Provide the [x, y] coordinate of the cell's center where the given text is located.  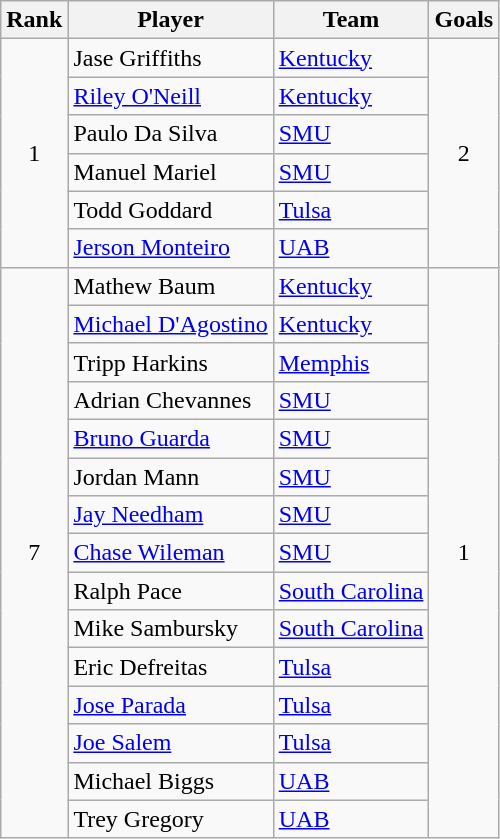
Joe Salem [170, 743]
Riley O'Neill [170, 96]
Jordan Mann [170, 477]
Ralph Pace [170, 591]
Rank [34, 20]
Jerson Monteiro [170, 248]
Player [170, 20]
Tripp Harkins [170, 362]
Adrian Chevannes [170, 400]
Goals [464, 20]
Michael Biggs [170, 781]
Team [351, 20]
Jose Parada [170, 705]
Manuel Mariel [170, 172]
Paulo Da Silva [170, 134]
Jase Griffiths [170, 58]
Eric Defreitas [170, 667]
2 [464, 153]
Memphis [351, 362]
7 [34, 552]
Todd Goddard [170, 210]
Chase Wileman [170, 553]
Michael D'Agostino [170, 324]
Mike Sambursky [170, 629]
Trey Gregory [170, 819]
Jay Needham [170, 515]
Mathew Baum [170, 286]
Bruno Guarda [170, 438]
